Return (X, Y) of the center of cell containing provided text 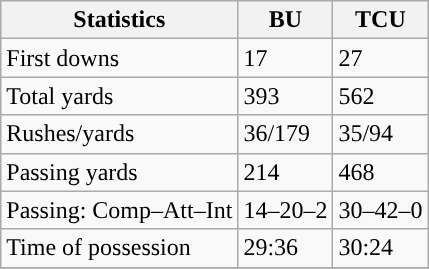
Time of possession (120, 248)
36/179 (286, 134)
Total yards (120, 96)
Passing yards (120, 172)
35/94 (380, 134)
30–42–0 (380, 210)
Rushes/yards (120, 134)
27 (380, 58)
First downs (120, 58)
Passing: Comp–Att–Int (120, 210)
468 (380, 172)
214 (286, 172)
17 (286, 58)
29:36 (286, 248)
562 (380, 96)
Statistics (120, 20)
BU (286, 20)
TCU (380, 20)
14–20–2 (286, 210)
393 (286, 96)
30:24 (380, 248)
